Provide the [x, y] coordinate of the cell's center where the given text is located.  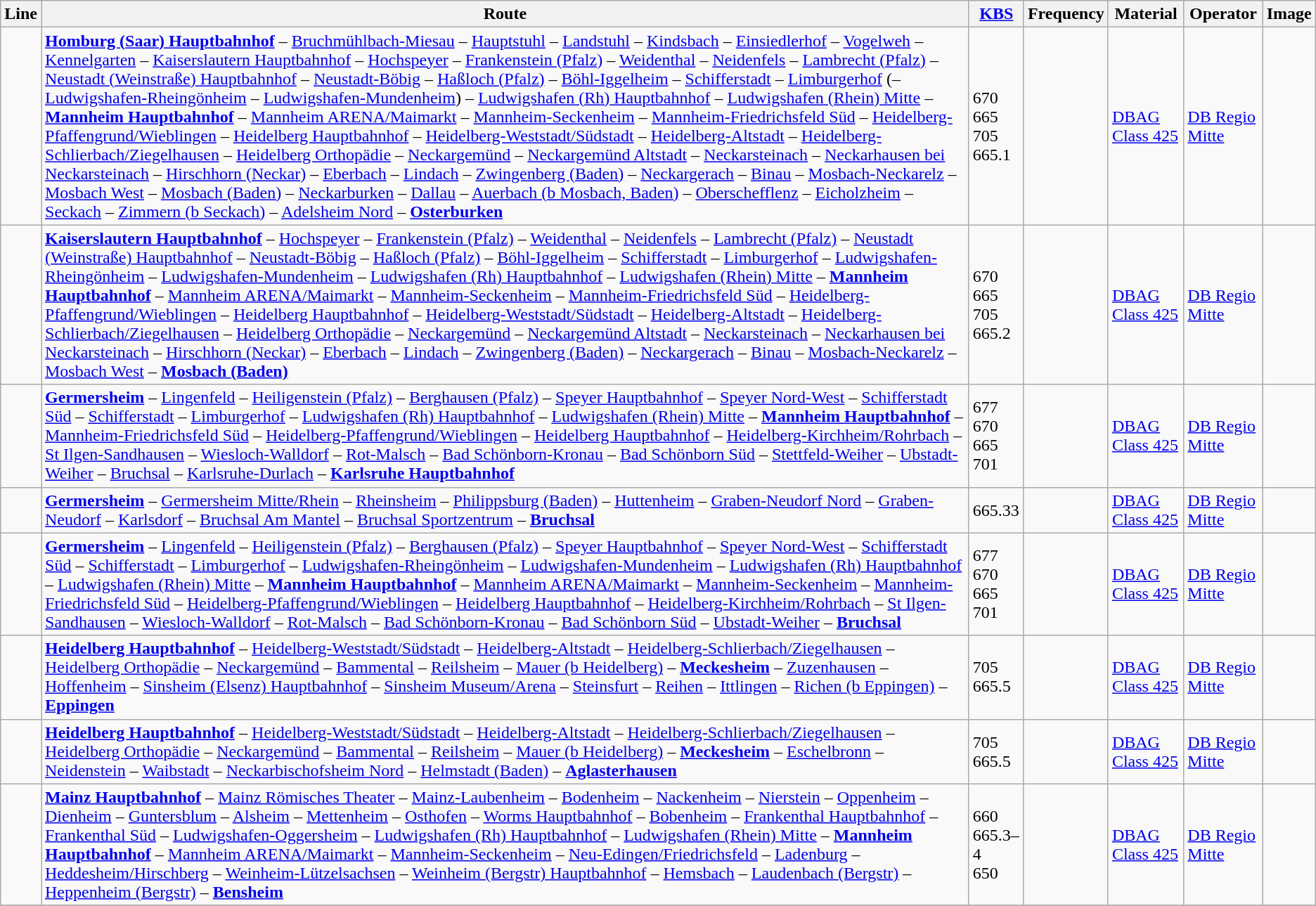
Material [1146, 14]
660665.3–4650 [996, 845]
665.33 [996, 510]
Route [505, 14]
Operator [1223, 14]
670665705665.1 [996, 127]
Frequency [1066, 14]
670665705665.2 [996, 305]
KBS [996, 14]
Image [1289, 14]
Line [21, 14]
